Detect which cell encompasses the target text, then output its (x, y) center coordinate. 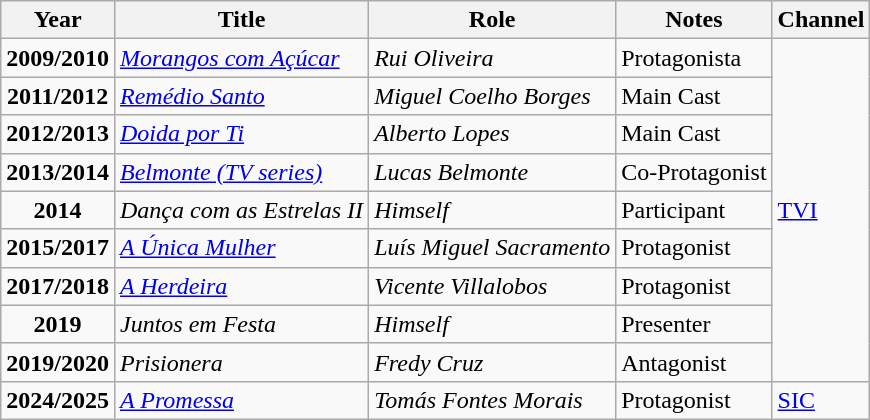
2014 (58, 210)
Title (241, 20)
Participant (694, 210)
2019/2020 (58, 362)
Alberto Lopes (492, 134)
2015/2017 (58, 248)
2012/2013 (58, 134)
Presenter (694, 324)
A Herdeira (241, 286)
Antagonist (694, 362)
Morangos com Açúcar (241, 58)
Juntos em Festa (241, 324)
Tomás Fontes Morais (492, 400)
Notes (694, 20)
Protagonista (694, 58)
Co-Protagonist (694, 172)
Doida por Ti (241, 134)
SIC (821, 400)
A Promessa (241, 400)
2009/2010 (58, 58)
Luís Miguel Sacramento (492, 248)
Lucas Belmonte (492, 172)
Belmonte (TV series) (241, 172)
2024/2025 (58, 400)
Remédio Santo (241, 96)
Prisionera (241, 362)
Rui Oliveira (492, 58)
2011/2012 (58, 96)
2019 (58, 324)
Year (58, 20)
Vicente Villalobos (492, 286)
A Única Mulher (241, 248)
Channel (821, 20)
Miguel Coelho Borges (492, 96)
Dança com as Estrelas II (241, 210)
Fredy Cruz (492, 362)
2017/2018 (58, 286)
Role (492, 20)
TVI (821, 210)
2013/2014 (58, 172)
